Locate the cell with the specified text and output its [X, Y] center coordinate. 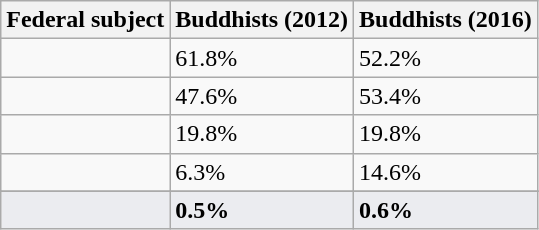
6.3% [262, 172]
14.6% [446, 172]
52.2% [446, 58]
0.6% [446, 210]
53.4% [446, 96]
47.6% [262, 96]
Buddhists (2012) [262, 20]
0.5% [262, 210]
Buddhists (2016) [446, 20]
61.8% [262, 58]
Federal subject [86, 20]
